Locate the cell with the specified text and output its [X, Y] center coordinate. 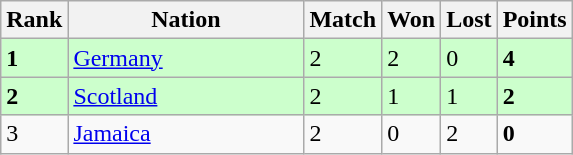
Points [534, 20]
Germany [186, 58]
Match [343, 20]
3 [34, 134]
Lost [469, 20]
4 [534, 58]
Nation [186, 20]
Jamaica [186, 134]
Won [412, 20]
Rank [34, 20]
Scotland [186, 96]
